Locate the cell with the specified text and output its [X, Y] center coordinate. 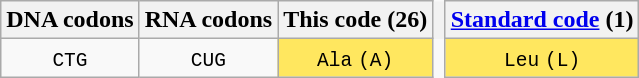
Ala (A) [356, 58]
RNA codons [208, 20]
DNA codons [70, 20]
Leu (L) [542, 58]
CTG [70, 58]
This code (26) [356, 20]
Standard code (1) [542, 20]
CUG [208, 58]
